Search for the cell housing the specified text and yield its [x, y] center coordinate. 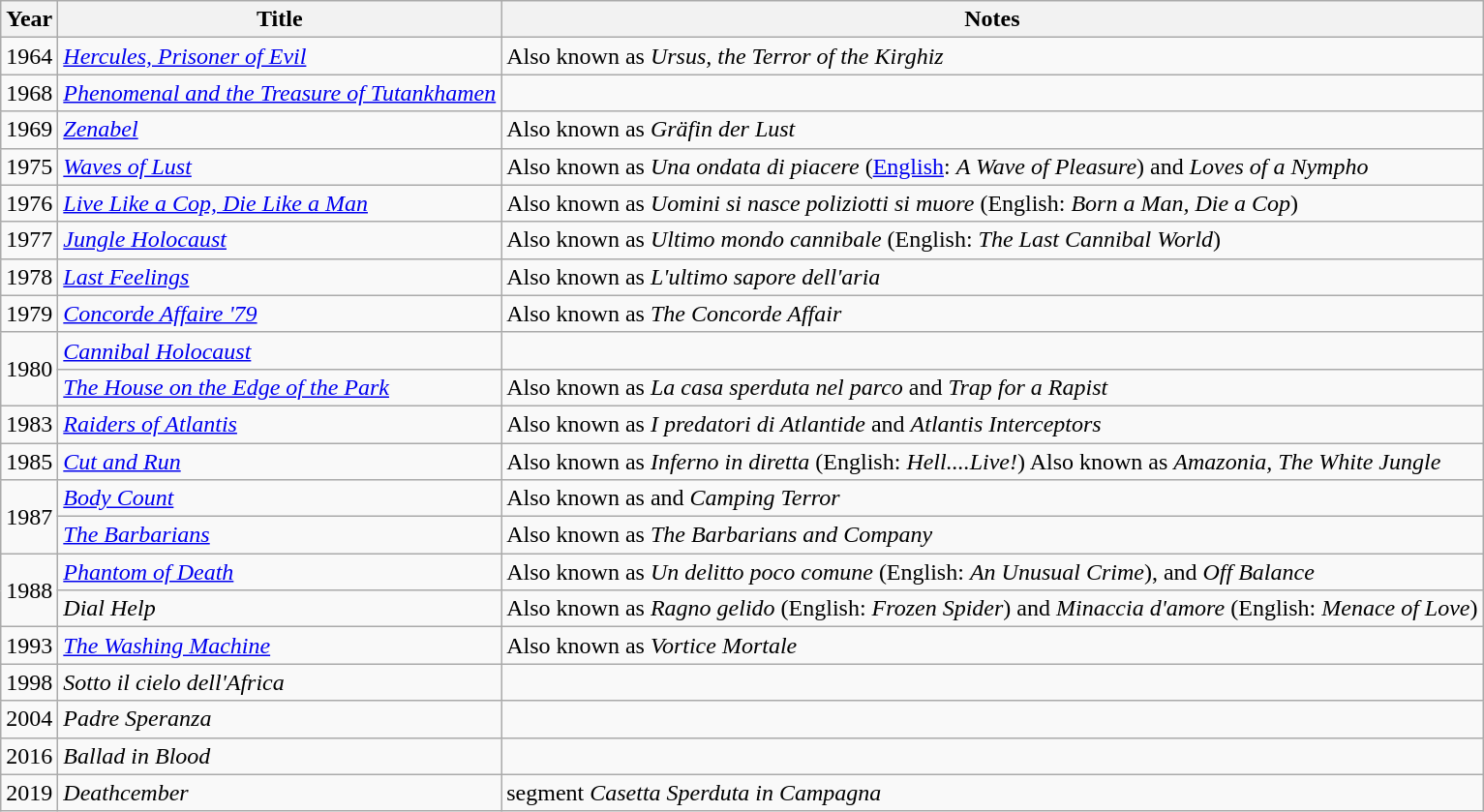
1979 [29, 314]
1985 [29, 462]
The House on the Edge of the Park [280, 387]
1987 [29, 517]
Phenomenal and the Treasure of Tutankhamen [280, 93]
Also known as Inferno in diretta (English: Hell....Live!) Also known as Amazonia, The White Jungle [992, 462]
The Washing Machine [280, 646]
1977 [29, 240]
Year [29, 19]
Also known as The Concorde Affair [992, 314]
1968 [29, 93]
1964 [29, 56]
Jungle Holocaust [280, 240]
Zenabel [280, 130]
1998 [29, 682]
2004 [29, 719]
Also known as The Barbarians and Company [992, 535]
Also known as Una ondata di piacere (English: A Wave of Pleasure) and Loves of a Nympho [992, 166]
1980 [29, 369]
Also known as L'ultimo sapore dell'aria [992, 277]
Dial Help [280, 609]
1983 [29, 424]
1988 [29, 590]
2016 [29, 756]
Also known as I predatori di Atlantide and Atlantis Interceptors [992, 424]
Also known as Ursus, the Terror of the Kirghiz [992, 56]
Phantom of Death [280, 572]
Also known as Vortice Mortale [992, 646]
Waves of Lust [280, 166]
Also known as Gräfin der Lust [992, 130]
Live Like a Cop, Die Like a Man [280, 203]
segment Casetta Sperduta in Campagna [992, 793]
Hercules, Prisoner of Evil [280, 56]
1976 [29, 203]
1978 [29, 277]
The Barbarians [280, 535]
1993 [29, 646]
2019 [29, 793]
Concorde Affaire '79 [280, 314]
Body Count [280, 498]
Notes [992, 19]
Also known as Ultimo mondo cannibale (English: The Last Cannibal World) [992, 240]
Sotto il cielo dell'Africa [280, 682]
Raiders of Atlantis [280, 424]
1975 [29, 166]
Title [280, 19]
Deathcember [280, 793]
Also known as Un delitto poco comune (English: An Unusual Crime), and Off Balance [992, 572]
Cut and Run [280, 462]
Cannibal Holocaust [280, 350]
Ballad in Blood [280, 756]
Also known as Uomini si nasce poliziotti si muore (English: Born a Man, Die a Cop) [992, 203]
Padre Speranza [280, 719]
1969 [29, 130]
Also known as Ragno gelido (English: Frozen Spider) and Minaccia d'amore (English: Menace of Love) [992, 609]
Last Feelings [280, 277]
Also known as and Camping Terror [992, 498]
Also known as La casa sperduta nel parco and Trap for a Rapist [992, 387]
